Locate the cell with the specified text and output its (x, y) center coordinate. 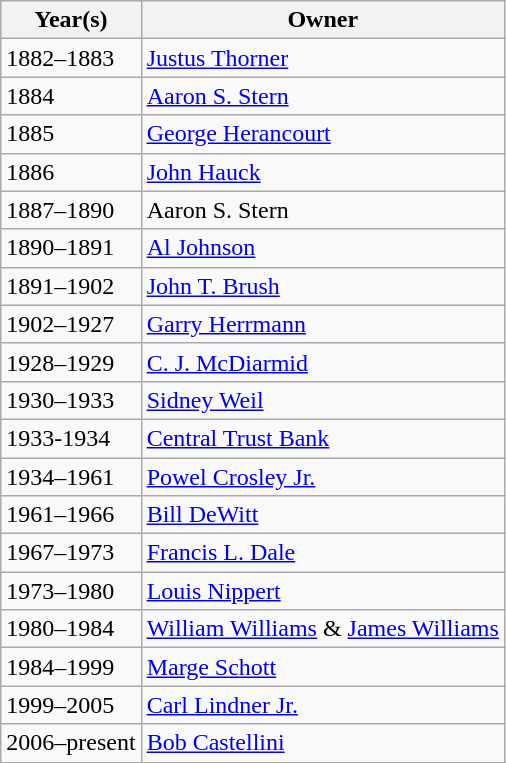
1961–1966 (71, 515)
1934–1961 (71, 477)
C. J. McDiarmid (322, 362)
Bill DeWitt (322, 515)
1980–1984 (71, 629)
1967–1973 (71, 553)
1930–1933 (71, 400)
Sidney Weil (322, 400)
John Hauck (322, 172)
John T. Brush (322, 286)
1984–1999 (71, 667)
Year(s) (71, 20)
Marge Schott (322, 667)
Garry Herrmann (322, 324)
1890–1891 (71, 248)
1999–2005 (71, 705)
1884 (71, 96)
Owner (322, 20)
1885 (71, 134)
Francis L. Dale (322, 553)
George Herancourt (322, 134)
1928–1929 (71, 362)
Central Trust Bank (322, 438)
1887–1890 (71, 210)
1882–1883 (71, 58)
1933-1934 (71, 438)
1891–1902 (71, 286)
Carl Lindner Jr. (322, 705)
Louis Nippert (322, 591)
Al Johnson (322, 248)
1886 (71, 172)
1973–1980 (71, 591)
Powel Crosley Jr. (322, 477)
2006–present (71, 743)
Justus Thorner (322, 58)
1902–1927 (71, 324)
Bob Castellini (322, 743)
William Williams & James Williams (322, 629)
